Identify which cell holds the provided text, then report its (x, y) central coordinate. 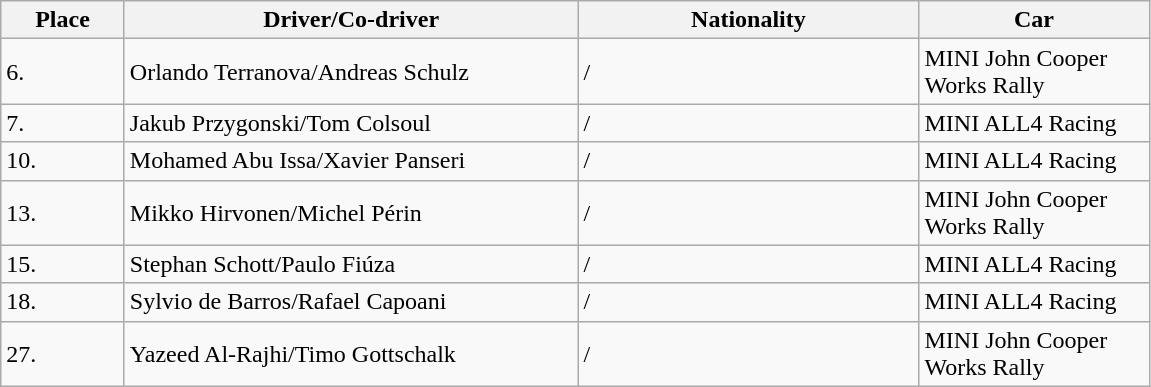
Mohamed Abu Issa/Xavier Panseri (351, 161)
15. (63, 264)
Mikko Hirvonen/Michel Périn (351, 212)
Nationality (748, 20)
Jakub Przygonski/Tom Colsoul (351, 123)
27. (63, 354)
13. (63, 212)
18. (63, 302)
Stephan Schott/Paulo Fiúza (351, 264)
Place (63, 20)
Yazeed Al-Rajhi/Timo Gottschalk (351, 354)
Sylvio de Barros/Rafael Capoani (351, 302)
10. (63, 161)
7. (63, 123)
Orlando Terranova/Andreas Schulz (351, 72)
Car (1034, 20)
6. (63, 72)
Driver/Co-driver (351, 20)
